Pinpoint the cell where the given text exists, returning its [x, y] midpoint coordinate. 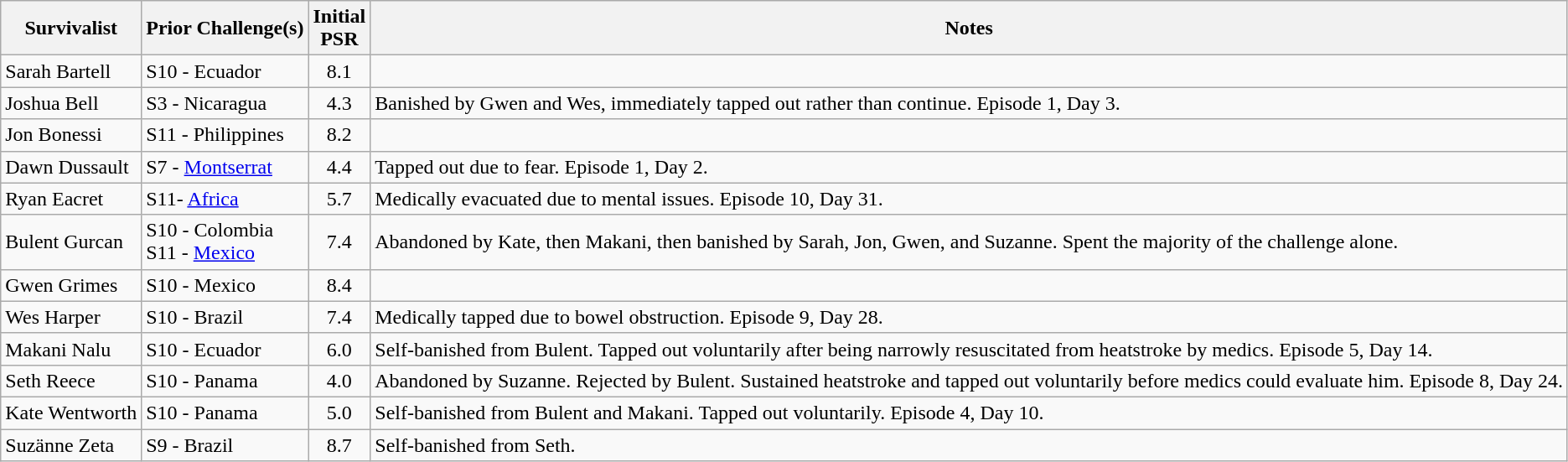
InitialPSR [339, 29]
Prior Challenge(s) [225, 29]
Self-banished from Bulent and Makani. Tapped out voluntarily. Episode 4, Day 10. [969, 413]
S11 - Philippines [225, 135]
Notes [969, 29]
Sarah Bartell [71, 71]
Jon Bonessi [71, 135]
Abandoned by Suzanne. Rejected by Bulent. Sustained heatstroke and tapped out voluntarily before medics could evaluate him. Episode 8, Day 24. [969, 381]
Medically evacuated due to mental issues. Episode 10, Day 31. [969, 199]
4.0 [339, 381]
Abandoned by Kate, then Makani, then banished by Sarah, Jon, Gwen, and Suzanne. Spent the majority of the challenge alone. [969, 241]
S9 - Brazil [225, 445]
Makani Nalu [71, 349]
8.7 [339, 445]
Medically tapped due to bowel obstruction. Episode 9, Day 28. [969, 317]
Kate Wentworth [71, 413]
S11- Africa [225, 199]
S10 - ColombiaS11 - Mexico [225, 241]
S10 - Mexico [225, 285]
5.7 [339, 199]
4.3 [339, 103]
8.2 [339, 135]
S7 - Montserrat [225, 167]
Dawn Dussault [71, 167]
Gwen Grimes [71, 285]
S10 - Brazil [225, 317]
6.0 [339, 349]
S3 - Nicaragua [225, 103]
Self-banished from Seth. [969, 445]
8.4 [339, 285]
Self-banished from Bulent. Tapped out voluntarily after being narrowly resuscitated from heatstroke by medics. Episode 5, Day 14. [969, 349]
Wes Harper [71, 317]
Banished by Gwen and Wes, immediately tapped out rather than continue. Episode 1, Day 3. [969, 103]
Seth Reece [71, 381]
Ryan Eacret [71, 199]
8.1 [339, 71]
5.0 [339, 413]
Joshua Bell [71, 103]
Survivalist [71, 29]
Bulent Gurcan [71, 241]
4.4 [339, 167]
Suzänne Zeta [71, 445]
Tapped out due to fear. Episode 1, Day 2. [969, 167]
